Locate the cell with the specified text and output its [x, y] center coordinate. 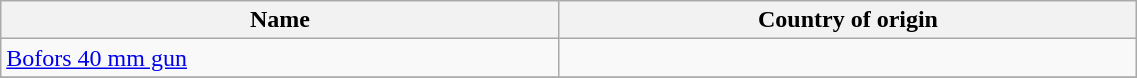
Bofors 40 mm gun [280, 58]
Country of origin [848, 20]
Name [280, 20]
